Identify which cell holds the provided text, then report its (x, y) central coordinate. 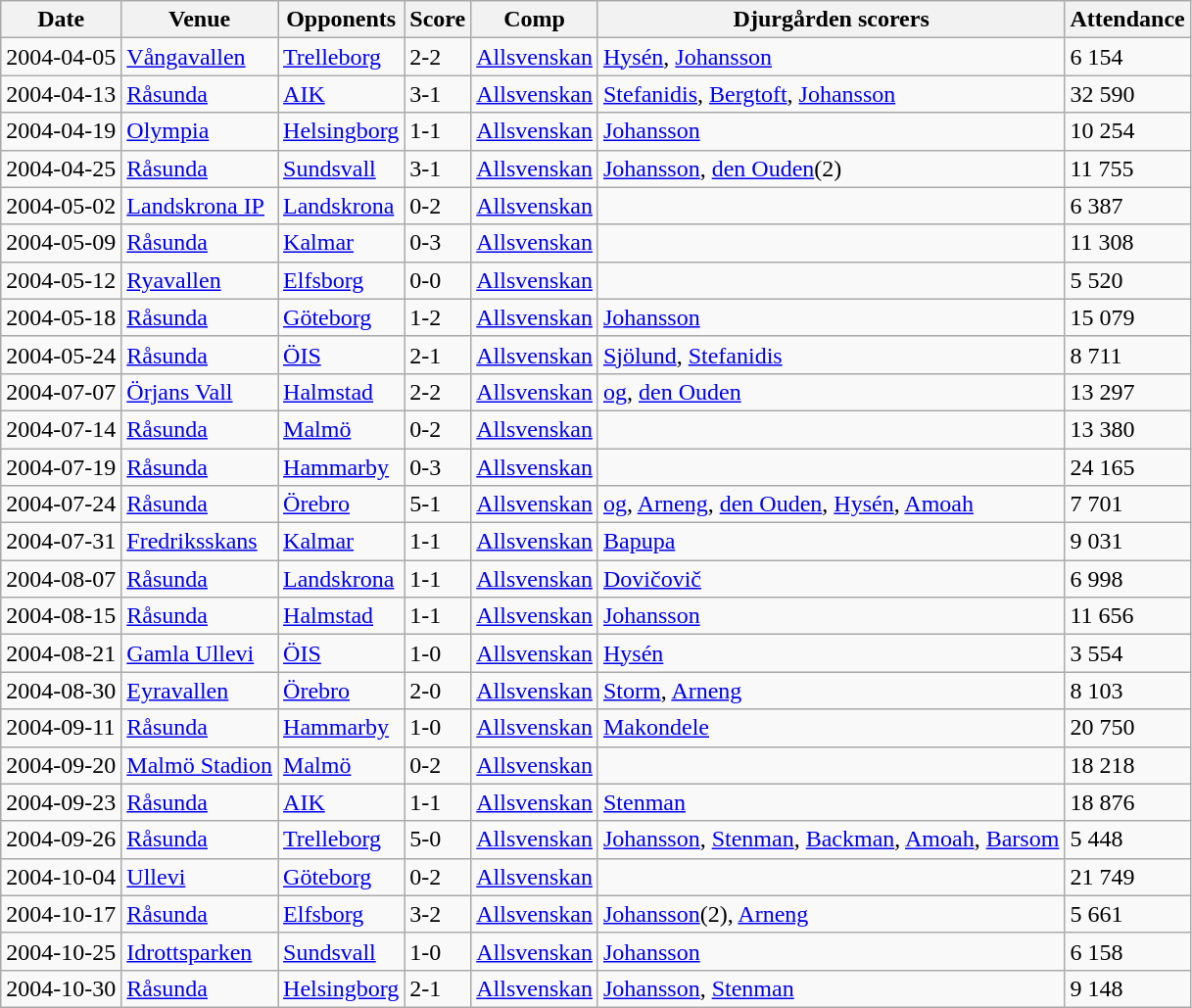
11 656 (1127, 616)
Johansson, Stenman (831, 988)
2004-07-31 (61, 542)
6 158 (1127, 951)
5 520 (1127, 280)
og, den Ouden (831, 392)
15 079 (1127, 317)
og, Arneng, den Ouden, Hysén, Amoah (831, 504)
24 165 (1127, 467)
5-0 (438, 840)
Bapupa (831, 542)
Djurgården scorers (831, 20)
2004-08-07 (61, 579)
Johansson, den Ouden(2) (831, 168)
2004-05-12 (61, 280)
11 308 (1127, 243)
6 998 (1127, 579)
Johansson, Stenman, Backman, Amoah, Barsom (831, 840)
Dovičovič (831, 579)
21 749 (1127, 877)
Olympia (200, 131)
Ullevi (200, 877)
5-1 (438, 504)
Attendance (1127, 20)
Date (61, 20)
2004-07-24 (61, 504)
Comp (535, 20)
32 590 (1127, 94)
2004-10-04 (61, 877)
9 031 (1127, 542)
Score (438, 20)
3-2 (438, 914)
2004-04-05 (61, 57)
Fredriksskans (200, 542)
2004-09-20 (61, 765)
Malmö Stadion (200, 765)
10 254 (1127, 131)
Gamla Ullevi (200, 653)
Eyravallen (200, 691)
2004-09-11 (61, 728)
6 387 (1127, 206)
2004-04-19 (61, 131)
8 711 (1127, 355)
7 701 (1127, 504)
Stenman (831, 802)
2-0 (438, 691)
18 218 (1127, 765)
Ryavallen (200, 280)
Idrottsparken (200, 951)
Hysén (831, 653)
13 380 (1127, 429)
2004-05-02 (61, 206)
2004-10-30 (61, 988)
3 554 (1127, 653)
2004-10-25 (61, 951)
Makondele (831, 728)
Örjans Vall (200, 392)
Hysén, Johansson (831, 57)
2004-05-18 (61, 317)
2004-04-25 (61, 168)
9 148 (1127, 988)
5 448 (1127, 840)
Landskrona IP (200, 206)
Sjölund, Stefanidis (831, 355)
2004-07-19 (61, 467)
2004-08-30 (61, 691)
2004-09-23 (61, 802)
2004-10-17 (61, 914)
Vångavallen (200, 57)
8 103 (1127, 691)
18 876 (1127, 802)
Johansson(2), Arneng (831, 914)
6 154 (1127, 57)
5 661 (1127, 914)
20 750 (1127, 728)
2004-07-14 (61, 429)
Opponents (341, 20)
Venue (200, 20)
11 755 (1127, 168)
Stefanidis, Bergtoft, Johansson (831, 94)
2004-08-15 (61, 616)
2004-08-21 (61, 653)
2004-04-13 (61, 94)
13 297 (1127, 392)
2004-09-26 (61, 840)
1-2 (438, 317)
Storm, Arneng (831, 691)
2004-05-24 (61, 355)
2004-07-07 (61, 392)
0-0 (438, 280)
2004-05-09 (61, 243)
